Search for the cell housing the specified text and yield its (X, Y) center coordinate. 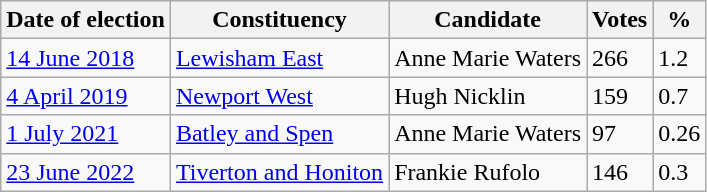
0.7 (680, 96)
Newport West (279, 96)
0.26 (680, 134)
23 June 2022 (86, 172)
Frankie Rufolo (488, 172)
159 (620, 96)
Votes (620, 20)
% (680, 20)
97 (620, 134)
Hugh Nicklin (488, 96)
1 July 2021 (86, 134)
14 June 2018 (86, 58)
Constituency (279, 20)
Tiverton and Honiton (279, 172)
Batley and Spen (279, 134)
4 April 2019 (86, 96)
Date of election (86, 20)
0.3 (680, 172)
266 (620, 58)
1.2 (680, 58)
146 (620, 172)
Lewisham East (279, 58)
Candidate (488, 20)
